Capture the cell that displays the provided text and extract its [x, y] central coordinate. 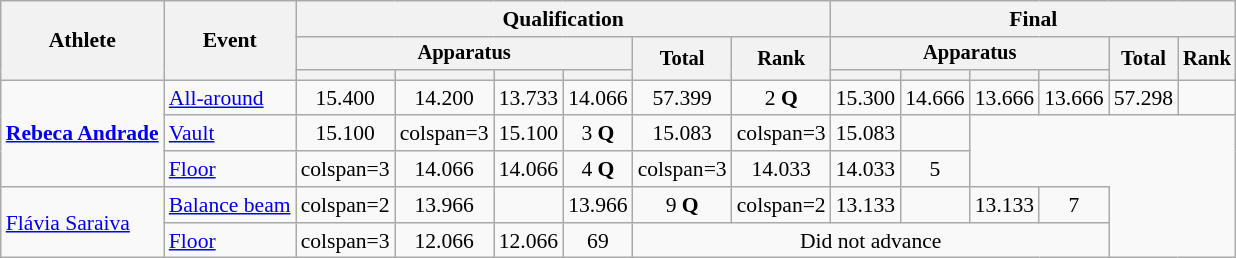
57.298 [1144, 98]
Athlete [82, 40]
13.733 [528, 98]
Event [230, 40]
3 Q [598, 134]
Final [1034, 19]
9 Q [682, 205]
15.300 [866, 98]
5 [934, 169]
All-around [230, 98]
15.400 [346, 98]
Flávia Saraiva [82, 222]
57.399 [682, 98]
Qualification [564, 19]
14.200 [444, 98]
14.666 [934, 98]
Balance beam [230, 205]
2 Q [782, 98]
Vault [230, 134]
4 Q [598, 169]
Rebeca Andrade [82, 134]
7 [1074, 205]
Floor [230, 169]
